Extract the [X, Y] coordinate from the center of the cell holding the provided text.  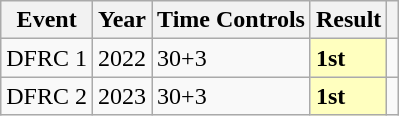
Event [47, 20]
Result [348, 20]
DFRC 2 [47, 96]
2023 [122, 96]
Time Controls [232, 20]
2022 [122, 58]
DFRC 1 [47, 58]
Year [122, 20]
